Find where the given text appears and provide that cell's center as (X, Y) coordinate. 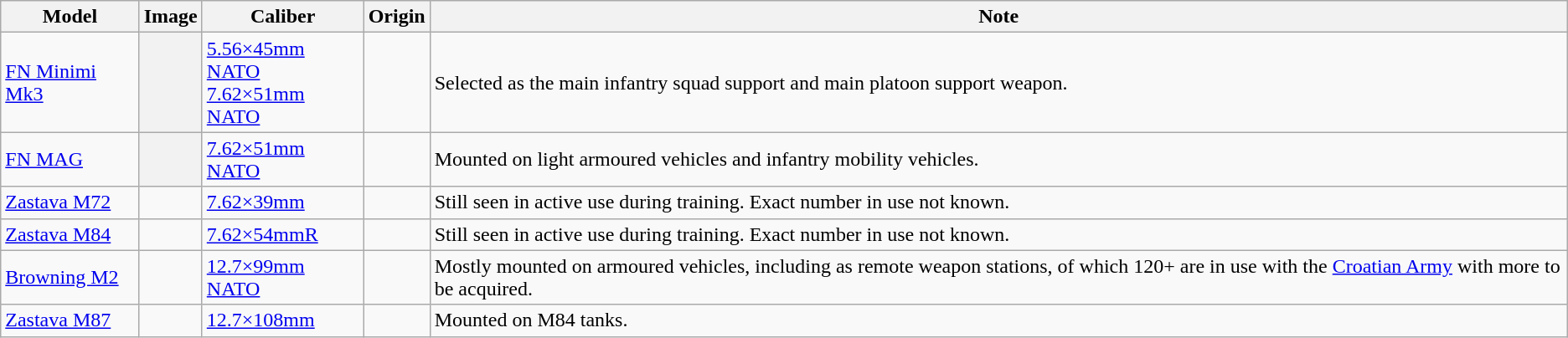
7.62×39mm (283, 202)
FN Minimi Mk3 (70, 82)
Zastava M84 (70, 234)
Note (998, 17)
Caliber (283, 17)
7.62×54mmR (283, 234)
Origin (397, 17)
Selected as the main infantry squad support and main platoon support weapon. (998, 82)
12.7×99mm NATO (283, 278)
12.7×108mm (283, 320)
7.62×51mm NATO (283, 159)
FN MAG (70, 159)
Zastava M87 (70, 320)
Mounted on M84 tanks. (998, 320)
Mostly mounted on armoured vehicles, including as remote weapon stations, of which 120+ are in use with the Croatian Army with more to be acquired. (998, 278)
Browning M2 (70, 278)
5.56×45mm NATO7.62×51mm NATO (283, 82)
Image (171, 17)
Model (70, 17)
Mounted on light armoured vehicles and infantry mobility vehicles. (998, 159)
Zastava M72 (70, 202)
